Locate the cell with the specified text and output its [X, Y] center coordinate. 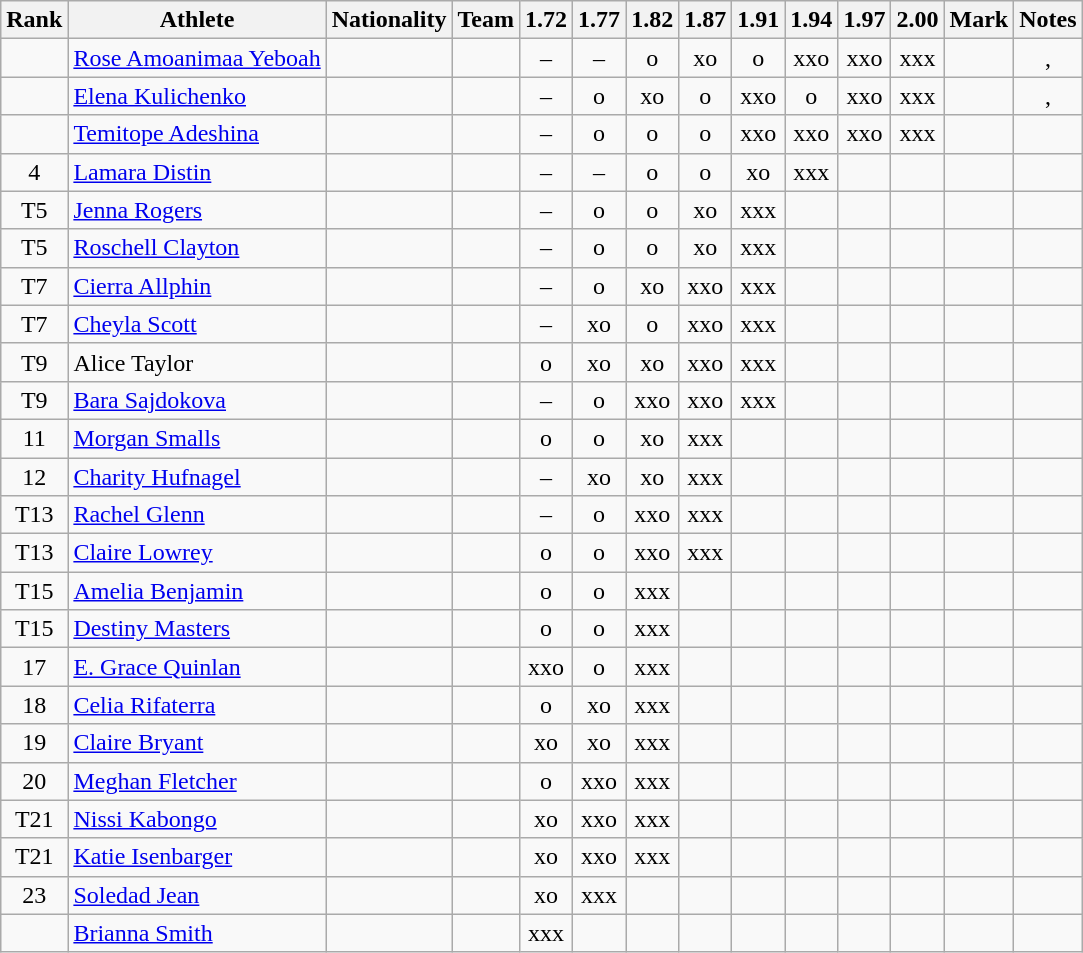
Meghan Fletcher [197, 781]
Celia Rifaterra [197, 705]
17 [34, 667]
1.77 [600, 20]
Nissi Kabongo [197, 819]
1.94 [812, 20]
Claire Bryant [197, 743]
Elena Kulichenko [197, 96]
Team [486, 20]
Cierra Allphin [197, 286]
20 [34, 781]
11 [34, 438]
Katie Isenbarger [197, 857]
Temitope Adeshina [197, 134]
Athlete [197, 20]
23 [34, 895]
12 [34, 477]
Charity Hufnagel [197, 477]
2.00 [918, 20]
Rose Amoanimaa Yeboah [197, 58]
E. Grace Quinlan [197, 667]
Destiny Masters [197, 629]
Morgan Smalls [197, 438]
Bara Sajdokova [197, 400]
1.82 [652, 20]
1.72 [546, 20]
Roschell Clayton [197, 248]
Jenna Rogers [197, 210]
4 [34, 172]
Rachel Glenn [197, 515]
Notes [1048, 20]
Rank [34, 20]
19 [34, 743]
Nationality [389, 20]
Lamara Distin [197, 172]
1.87 [706, 20]
1.91 [758, 20]
Alice Taylor [197, 362]
18 [34, 705]
Brianna Smith [197, 933]
Soledad Jean [197, 895]
Claire Lowrey [197, 553]
Amelia Benjamin [197, 591]
Cheyla Scott [197, 324]
Mark [979, 20]
1.97 [864, 20]
